Determine the (x, y) coordinate at the center of the cell enclosing the given text.  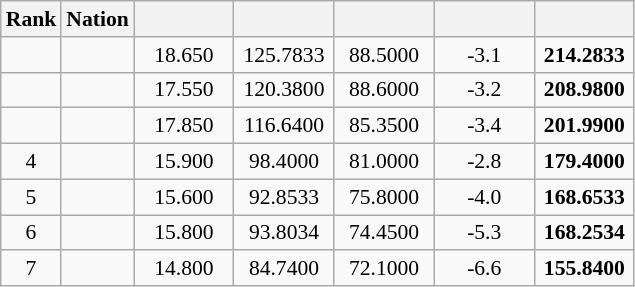
155.8400 (584, 269)
88.5000 (384, 55)
201.9900 (584, 126)
15.600 (184, 197)
74.4500 (384, 233)
17.850 (184, 126)
Rank (32, 19)
75.8000 (384, 197)
208.9800 (584, 90)
120.3800 (284, 90)
92.8533 (284, 197)
-2.8 (484, 162)
17.550 (184, 90)
5 (32, 197)
179.4000 (584, 162)
81.0000 (384, 162)
85.3500 (384, 126)
-3.4 (484, 126)
-3.2 (484, 90)
168.2534 (584, 233)
84.7400 (284, 269)
14.800 (184, 269)
88.6000 (384, 90)
72.1000 (384, 269)
7 (32, 269)
Nation (97, 19)
15.800 (184, 233)
-6.6 (484, 269)
18.650 (184, 55)
6 (32, 233)
168.6533 (584, 197)
-5.3 (484, 233)
93.8034 (284, 233)
116.6400 (284, 126)
4 (32, 162)
214.2833 (584, 55)
98.4000 (284, 162)
-3.1 (484, 55)
15.900 (184, 162)
-4.0 (484, 197)
125.7833 (284, 55)
